Determine the [X, Y] coordinate at the center of the cell enclosing the given text.  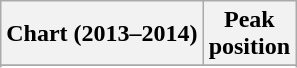
Chart (2013–2014) [102, 34]
Peakposition [249, 34]
